Search for the cell housing the specified text and yield its (X, Y) center coordinate. 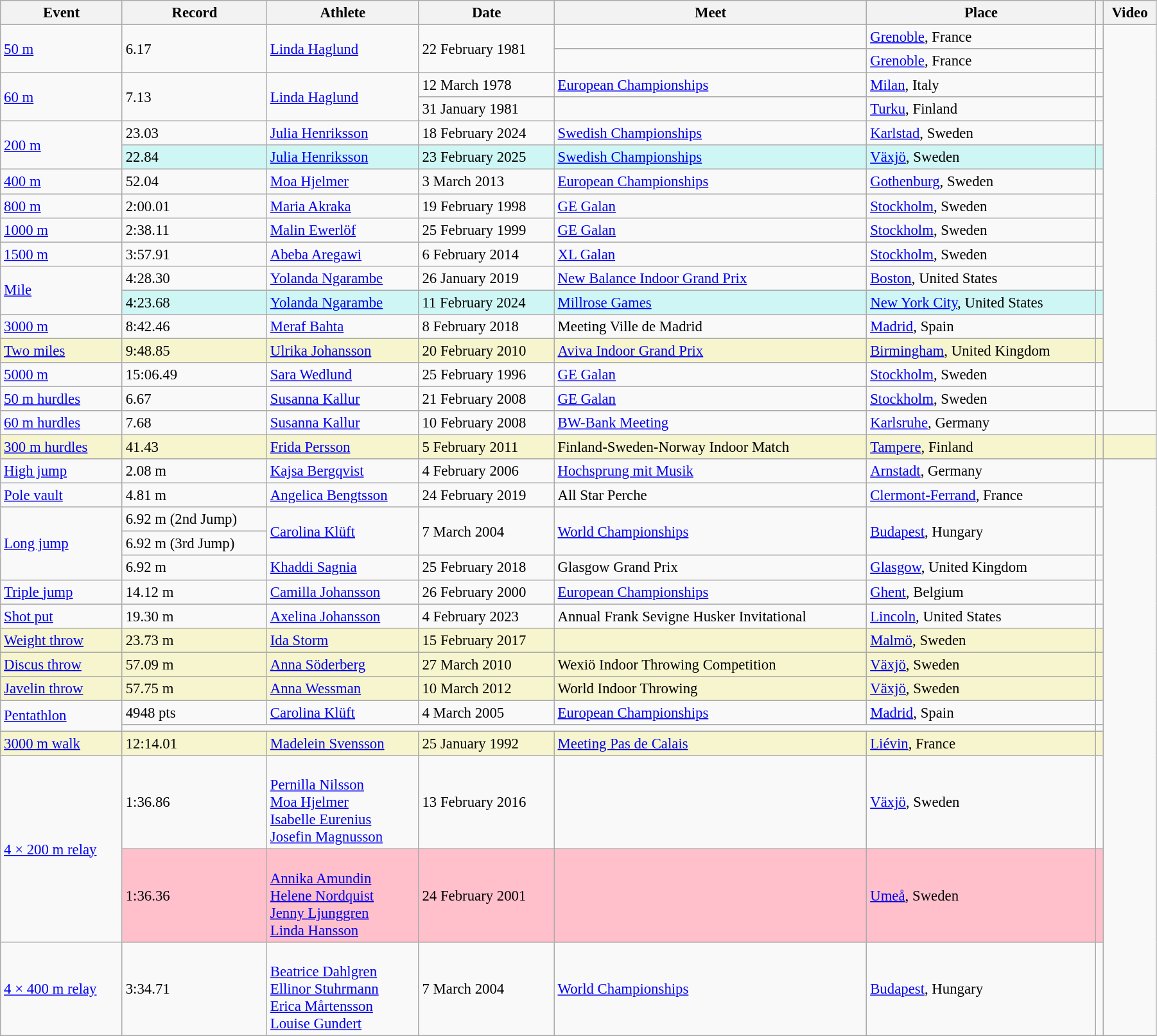
3 March 2013 (487, 182)
Malin Ewerlöf (343, 230)
4:28.30 (194, 278)
Karlstad, Sweden (981, 134)
11 February 2024 (487, 302)
21 February 2008 (487, 399)
19.30 m (194, 616)
Ida Storm (343, 640)
800 m (62, 206)
25 February 1999 (487, 230)
New Balance Indoor Grand Prix (710, 278)
24 February 2001 (487, 896)
400 m (62, 182)
All Star Perche (710, 496)
Anna Söderberg (343, 664)
Long jump (62, 543)
Khaddi Sagnia (343, 568)
Record (194, 13)
1:36.86 (194, 802)
22 February 1981 (487, 49)
Pentathlon (62, 716)
6.67 (194, 399)
26 January 2019 (487, 278)
Arnstadt, Germany (981, 471)
12 March 1978 (487, 85)
Umeå, Sweden (981, 896)
26 February 2000 (487, 592)
6.92 m (2nd Jump) (194, 519)
10 March 2012 (487, 689)
6.92 m (3rd Jump) (194, 544)
4.81 m (194, 496)
Milan, Italy (981, 85)
4 March 2005 (487, 712)
BW-Bank Meeting (710, 423)
Sara Wedlund (343, 375)
200 m (62, 145)
25 February 2018 (487, 568)
Clermont-Ferrand, France (981, 496)
Maria Akraka (343, 206)
13 February 2016 (487, 802)
Place (981, 13)
Shot put (62, 616)
24 February 2019 (487, 496)
57.09 m (194, 664)
31 January 1981 (487, 109)
52.04 (194, 182)
Frida Persson (343, 447)
Javelin throw (62, 689)
7.13 (194, 98)
Weight throw (62, 640)
1:36.36 (194, 896)
Camilla Johansson (343, 592)
6.92 m (194, 568)
Gothenburg, Sweden (981, 182)
Annual Frank Sevigne Husker Invitational (710, 616)
15:06.49 (194, 375)
Meet (710, 13)
5 February 2011 (487, 447)
2:00.01 (194, 206)
Event (62, 13)
XL Galan (710, 254)
1500 m (62, 254)
Angelica Bengtsson (343, 496)
Meraf Bahta (343, 327)
4 × 400 m relay (62, 989)
23.03 (194, 134)
2.08 m (194, 471)
50 m (62, 49)
3000 m walk (62, 743)
14.12 m (194, 592)
2:38.11 (194, 230)
18 February 2024 (487, 134)
World Indoor Throwing (710, 689)
Kajsa Bergqvist (343, 471)
Finland-Sweden-Norway Indoor Match (710, 447)
15 February 2017 (487, 640)
Glasgow, United Kingdom (981, 568)
Ulrika Johansson (343, 350)
1000 m (62, 230)
6.17 (194, 49)
Liévin, France (981, 743)
41.43 (194, 447)
300 m hurdles (62, 447)
Abeba Aregawi (343, 254)
7.68 (194, 423)
Beatrice DahlgrenEllinor StuhrmannErica MårtenssonLouise Gundert (343, 989)
25 February 1996 (487, 375)
Anna Wessman (343, 689)
6 February 2014 (487, 254)
New York City, United States (981, 302)
20 February 2010 (487, 350)
4:23.68 (194, 302)
4 February 2006 (487, 471)
Annika AmundinHelene NordquistJenny LjunggrenLinda Hansson (343, 896)
23.73 m (194, 640)
8:42.46 (194, 327)
27 March 2010 (487, 664)
Tampere, Finland (981, 447)
Mile (62, 290)
9:48.85 (194, 350)
4 February 2023 (487, 616)
60 m (62, 98)
19 February 1998 (487, 206)
10 February 2008 (487, 423)
Millrose Games (710, 302)
Madelein Svensson (343, 743)
Discus throw (62, 664)
22.84 (194, 157)
Wexiö Indoor Throwing Competition (710, 664)
Glasgow Grand Prix (710, 568)
Axelina Johansson (343, 616)
50 m hurdles (62, 399)
Meeting Ville de Madrid (710, 327)
23 February 2025 (487, 157)
Moa Hjelmer (343, 182)
3:34.71 (194, 989)
Birmingham, United Kingdom (981, 350)
Turku, Finland (981, 109)
4948 pts (194, 712)
Triple jump (62, 592)
Athlete (343, 13)
12:14.01 (194, 743)
Malmö, Sweden (981, 640)
Aviva Indoor Grand Prix (710, 350)
Karlsruhe, Germany (981, 423)
Meeting Pas de Calais (710, 743)
Lincoln, United States (981, 616)
4 × 200 m relay (62, 849)
Pole vault (62, 496)
Video (1130, 13)
Date (487, 13)
60 m hurdles (62, 423)
Hochsprung mit Musik (710, 471)
8 February 2018 (487, 327)
Ghent, Belgium (981, 592)
25 January 1992 (487, 743)
Pernilla NilssonMoa HjelmerIsabelle EureniusJosefin Magnusson (343, 802)
3000 m (62, 327)
5000 m (62, 375)
3:57.91 (194, 254)
Boston, United States (981, 278)
High jump (62, 471)
57.75 m (194, 689)
Two miles (62, 350)
